Return [X, Y] of the center of cell containing provided text 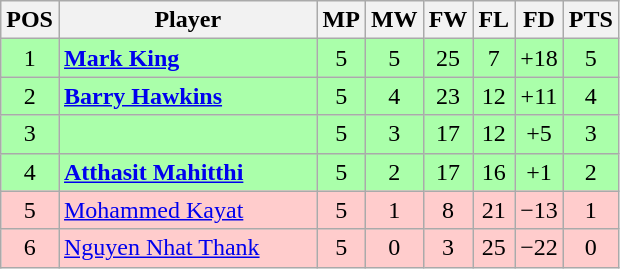
Mohammed Kayat [188, 210]
Mark King [188, 58]
16 [494, 172]
6 [30, 248]
+11 [540, 96]
Atthasit Mahitthi [188, 172]
PTS [590, 20]
−13 [540, 210]
8 [448, 210]
−22 [540, 248]
7 [494, 58]
+1 [540, 172]
Nguyen Nhat Thank [188, 248]
21 [494, 210]
FL [494, 20]
FW [448, 20]
Barry Hawkins [188, 96]
Player [188, 20]
FD [540, 20]
MP [341, 20]
+5 [540, 134]
23 [448, 96]
POS [30, 20]
MW [394, 20]
+18 [540, 58]
